Identify which cell holds the provided text, then report its (X, Y) central coordinate. 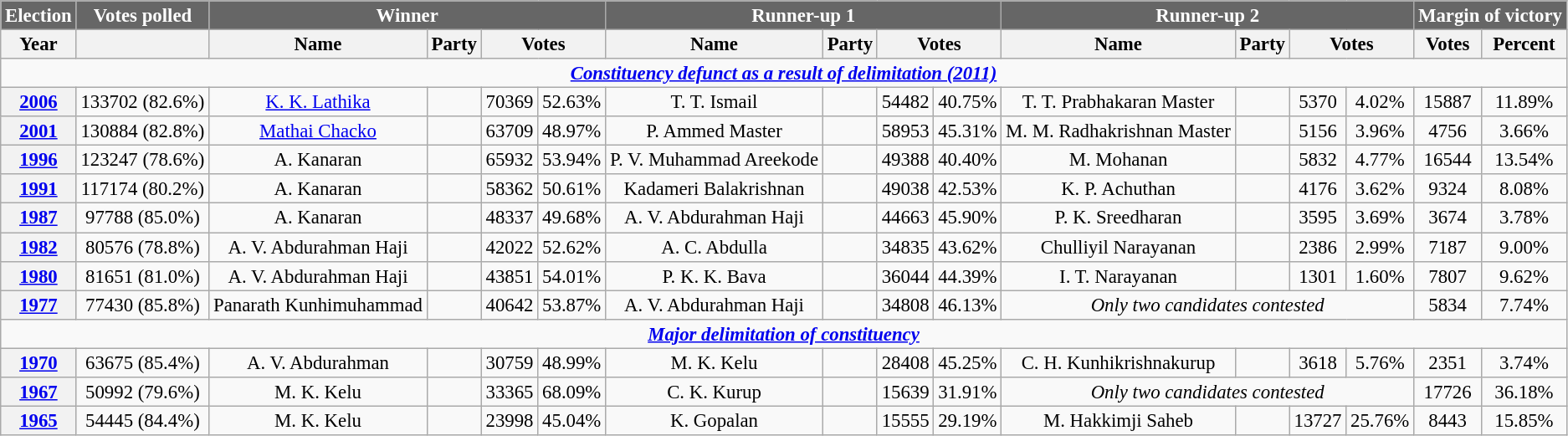
1980 (38, 276)
52.62% (572, 248)
48.99% (572, 363)
40.40% (967, 161)
34835 (905, 248)
1982 (38, 248)
P. K. K. Bava (715, 276)
40.75% (967, 102)
5156 (1318, 131)
3.74% (1524, 363)
45.25% (967, 363)
Constituency defunct as a result of delimitation (2011) (784, 74)
50992 (79.6%) (142, 392)
65932 (510, 161)
48.97% (572, 131)
1991 (38, 189)
7187 (1448, 248)
80576 (78.8%) (142, 248)
Major delimitation of constituency (784, 333)
2.99% (1381, 248)
7.74% (1524, 305)
1977 (38, 305)
Mathai Chacko (318, 131)
3.78% (1524, 218)
49038 (905, 189)
40642 (510, 305)
Percent (1524, 45)
A. C. Abdulla (715, 248)
4.02% (1381, 102)
5832 (1318, 161)
31.91% (967, 392)
Runner-up 2 (1208, 15)
49388 (905, 161)
54.01% (572, 276)
123247 (78.6%) (142, 161)
Panarath Kunhimuhammad (318, 305)
28408 (905, 363)
42022 (510, 248)
117174 (80.2%) (142, 189)
45.04% (572, 420)
3.66% (1524, 131)
2006 (38, 102)
63709 (510, 131)
63675 (85.4%) (142, 363)
49.68% (572, 218)
34808 (905, 305)
A. V. Abdurahman (318, 363)
T. T. Prabhakaran Master (1119, 102)
58953 (905, 131)
25.76% (1381, 420)
77430 (85.8%) (142, 305)
7807 (1448, 276)
11.89% (1524, 102)
17726 (1448, 392)
46.13% (967, 305)
1965 (38, 420)
43.62% (967, 248)
1987 (38, 218)
50.61% (572, 189)
C. H. Kunhikrishnakurup (1119, 363)
130884 (82.8%) (142, 131)
Runner-up 1 (803, 15)
45.31% (967, 131)
1.60% (1381, 276)
9.00% (1524, 248)
13727 (1318, 420)
44663 (905, 218)
16544 (1448, 161)
52.63% (572, 102)
Margin of victory (1491, 15)
M. M. Radhakrishnan Master (1119, 131)
44.39% (967, 276)
30759 (510, 363)
2351 (1448, 363)
42.53% (967, 189)
23998 (510, 420)
3618 (1318, 363)
54445 (84.4%) (142, 420)
3.69% (1381, 218)
15887 (1448, 102)
5834 (1448, 305)
C. K. Kurup (715, 392)
K. P. Achuthan (1119, 189)
68.09% (572, 392)
T. T. Ismail (715, 102)
Winner (407, 15)
4176 (1318, 189)
133702 (82.6%) (142, 102)
36044 (905, 276)
70369 (510, 102)
K. Gopalan (715, 420)
45.90% (967, 218)
9324 (1448, 189)
15639 (905, 392)
Votes polled (142, 15)
5370 (1318, 102)
13.54% (1524, 161)
M. Mohanan (1119, 161)
Election (38, 15)
58362 (510, 189)
43851 (510, 276)
8443 (1448, 420)
I. T. Narayanan (1119, 276)
54482 (905, 102)
Chulliyil Narayanan (1119, 248)
3.96% (1381, 131)
48337 (510, 218)
1970 (38, 363)
K. K. Lathika (318, 102)
P. Ammed Master (715, 131)
P. V. Muhammad Areekode (715, 161)
M. Hakkimji Saheb (1119, 420)
1301 (1318, 276)
9.62% (1524, 276)
4756 (1448, 131)
3.62% (1381, 189)
1967 (38, 392)
15.85% (1524, 420)
3595 (1318, 218)
36.18% (1524, 392)
81651 (81.0%) (142, 276)
3674 (1448, 218)
1996 (38, 161)
97788 (85.0%) (142, 218)
8.08% (1524, 189)
4.77% (1381, 161)
2386 (1318, 248)
P. K. Sreedharan (1119, 218)
2001 (38, 131)
33365 (510, 392)
Year (38, 45)
53.94% (572, 161)
5.76% (1381, 363)
29.19% (967, 420)
53.87% (572, 305)
Kadameri Balakrishnan (715, 189)
15555 (905, 420)
